Find where the given text appears and provide that cell's center as [X, Y] coordinate. 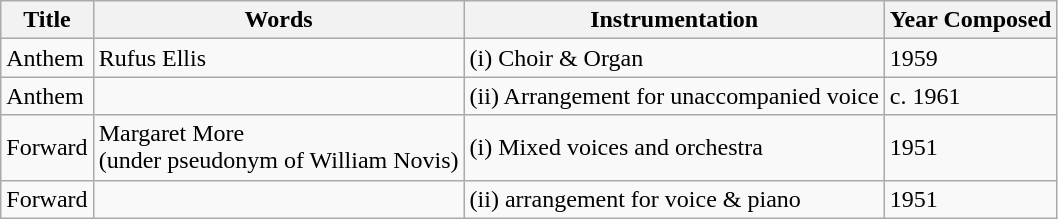
(ii) Arrangement for unaccompanied voice [674, 96]
Title [47, 20]
c. 1961 [970, 96]
(ii) arrangement for voice & piano [674, 199]
Margaret More(under pseudonym of William Novis) [278, 148]
(i) Choir & Organ [674, 58]
Instrumentation [674, 20]
Year Composed [970, 20]
Rufus Ellis [278, 58]
1959 [970, 58]
Words [278, 20]
(i) Mixed voices and orchestra [674, 148]
